From the cell containing the given text, extract its center point as [x, y] coordinate. 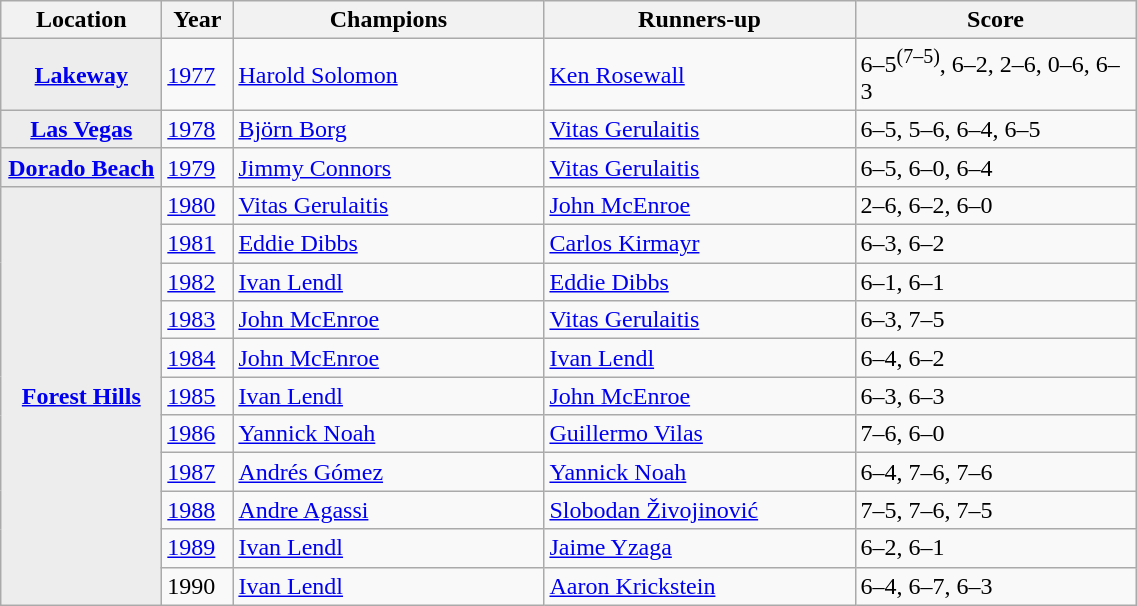
6–5(7–5), 6–2, 2–6, 0–6, 6–3 [996, 75]
Jaime Yzaga [700, 548]
Aaron Krickstein [700, 586]
1989 [198, 548]
Guillermo Vilas [700, 434]
6–4, 7–6, 7–6 [996, 472]
Ken Rosewall [700, 75]
1985 [198, 396]
6–3, 6–3 [996, 396]
1988 [198, 510]
1979 [198, 167]
6–3, 6–2 [996, 244]
6–5, 5–6, 6–4, 6–5 [996, 129]
1982 [198, 282]
Andrés Gómez [388, 472]
2–6, 6–2, 6–0 [996, 205]
6–2, 6–1 [996, 548]
Björn Borg [388, 129]
1977 [198, 75]
1981 [198, 244]
6–4, 6–2 [996, 358]
Andre Agassi [388, 510]
Champions [388, 20]
1987 [198, 472]
1983 [198, 320]
1990 [198, 586]
6–1, 6–1 [996, 282]
1984 [198, 358]
1986 [198, 434]
7–5, 7–6, 7–5 [996, 510]
Harold Solomon [388, 75]
Jimmy Connors [388, 167]
Score [996, 20]
6–3, 7–5 [996, 320]
Las Vegas [82, 129]
7–6, 6–0 [996, 434]
6–4, 6–7, 6–3 [996, 586]
Location [82, 20]
Year [198, 20]
1980 [198, 205]
Forest Hills [82, 396]
6–5, 6–0, 6–4 [996, 167]
Runners-up [700, 20]
Lakeway [82, 75]
Carlos Kirmayr [700, 244]
Slobodan Živojinović [700, 510]
1978 [198, 129]
Dorado Beach [82, 167]
